Return the [X, Y] coordinate for the center point of the cell that contains the specified text.  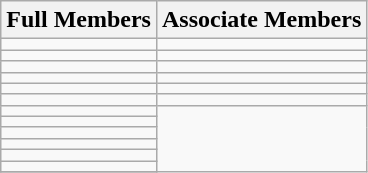
Full Members [79, 20]
Associate Members [261, 20]
